Detect which cell encompasses the target text, then output its [X, Y] center coordinate. 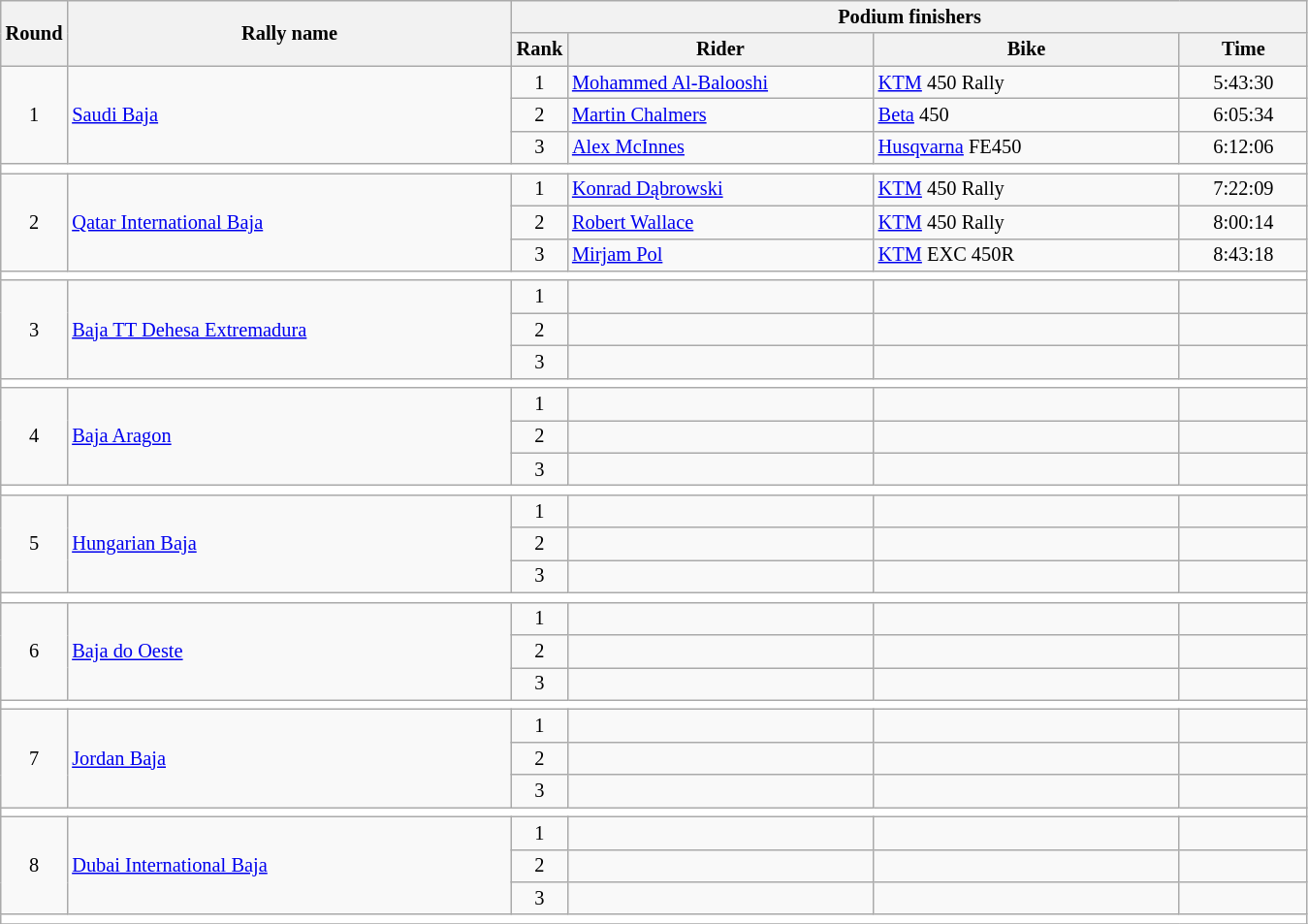
Konrad Dąbrowski [720, 189]
8 [35, 865]
6 [35, 652]
Rider [720, 49]
Podium finishers [909, 16]
Martin Chalmers [720, 114]
Robert Wallace [720, 222]
KTM EXC 450R [1027, 255]
Husqvarna FE450 [1027, 147]
Rally name [289, 33]
Baja do Oeste [289, 652]
Qatar International Baja [289, 221]
Alex McInnes [720, 147]
4 [35, 436]
5 [35, 543]
Beta 450 [1027, 114]
8:43:18 [1243, 255]
Bike [1027, 49]
Mohammed Al-Balooshi [720, 82]
Baja TT Dehesa Extremadura [289, 330]
7 [35, 758]
Mirjam Pol [720, 255]
5:43:30 [1243, 82]
Jordan Baja [289, 758]
Hungarian Baja [289, 543]
8:00:14 [1243, 222]
6:05:34 [1243, 114]
Dubai International Baja [289, 865]
Baja Aragon [289, 436]
7:22:09 [1243, 189]
Round [35, 33]
Rank [539, 49]
Time [1243, 49]
Saudi Baja [289, 114]
6:12:06 [1243, 147]
